Find where the given text appears and provide that cell's center as (x, y) coordinate. 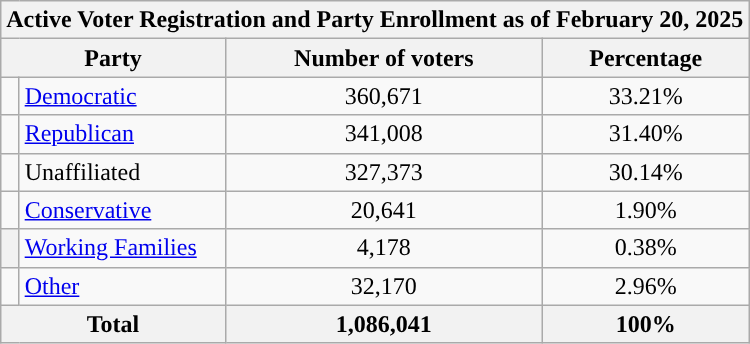
Working Families (122, 248)
Number of voters (384, 58)
Active Voter Registration and Party Enrollment as of February 20, 2025 (375, 20)
Unaffiliated (122, 172)
31.40% (646, 134)
Democratic (122, 96)
32,170 (384, 286)
Republican (122, 134)
1.90% (646, 210)
30.14% (646, 172)
Percentage (646, 58)
20,641 (384, 210)
33.21% (646, 96)
Conservative (122, 210)
0.38% (646, 248)
327,373 (384, 172)
4,178 (384, 248)
100% (646, 324)
Party (113, 58)
1,086,041 (384, 324)
2.96% (646, 286)
360,671 (384, 96)
Other (122, 286)
341,008 (384, 134)
Total (113, 324)
